Output the (x, y) coordinate of the center of the cell containing the given text.  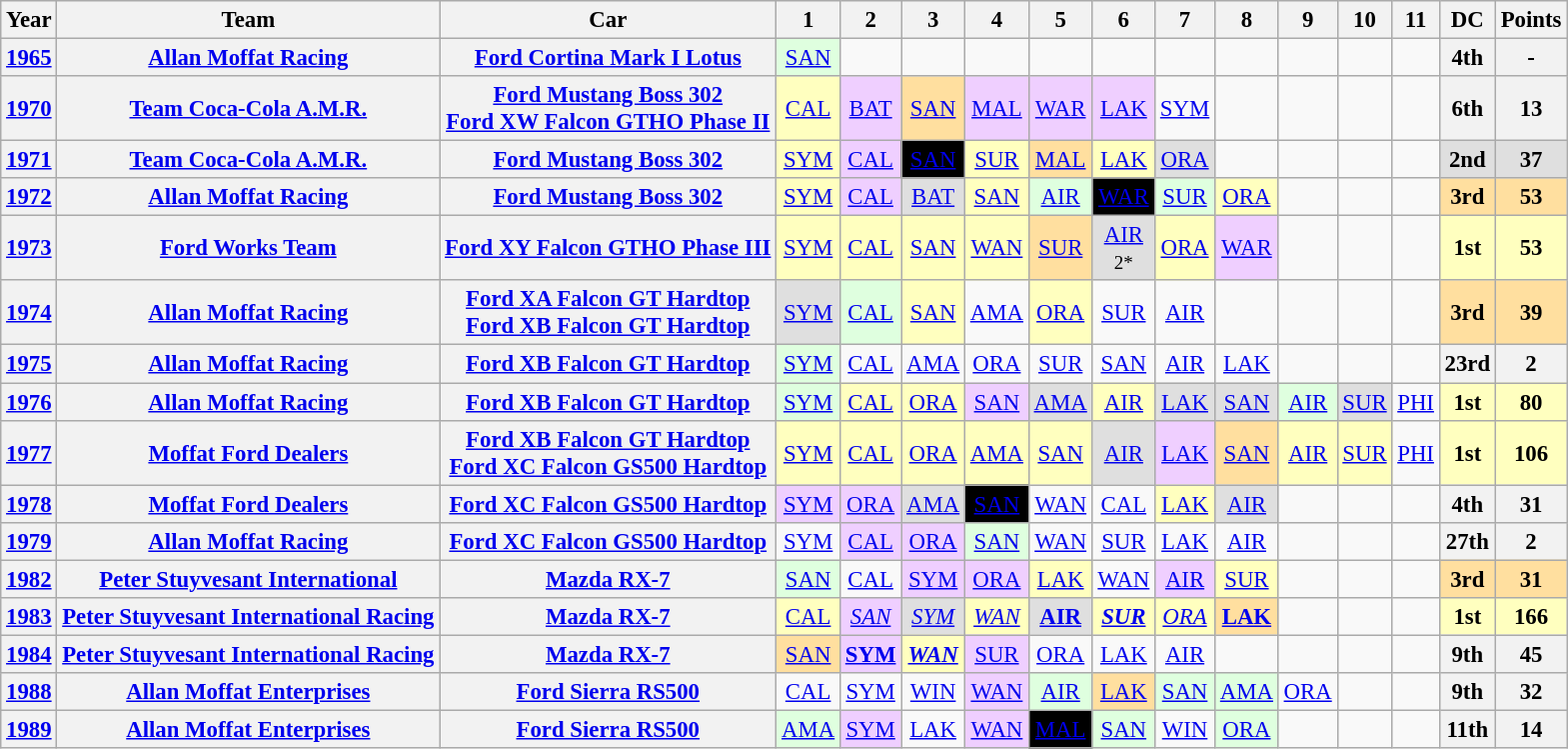
6 (1123, 20)
1976 (29, 402)
- (1531, 58)
1979 (29, 541)
Points (1531, 20)
1975 (29, 364)
5 (1060, 20)
Ford XY Falcon GTHO Phase III (608, 248)
Ford XB Falcon GT HardtopFord XC Falcon GS500 Hardtop (608, 452)
1978 (29, 504)
9 (1307, 20)
1989 (29, 729)
8 (1247, 20)
4 (997, 20)
2nd (1467, 160)
Team (248, 20)
39 (1531, 312)
6th (1467, 108)
27th (1467, 541)
37 (1531, 160)
1983 (29, 617)
1 (808, 20)
1965 (29, 58)
1970 (29, 108)
14 (1531, 729)
AIR2* (1123, 248)
Year (29, 20)
1973 (29, 248)
1974 (29, 312)
13 (1531, 108)
45 (1531, 654)
Ford XA Falcon GT HardtopFord XB Falcon GT Hardtop (608, 312)
1988 (29, 692)
10 (1365, 20)
1984 (29, 654)
7 (1185, 20)
80 (1531, 402)
32 (1531, 692)
1977 (29, 452)
Peter Stuyvesant International (248, 579)
1971 (29, 160)
Ford Mustang Boss 302Ford XW Falcon GTHO Phase II (608, 108)
11 (1415, 20)
23rd (1467, 364)
166 (1531, 617)
Ford Cortina Mark I Lotus (608, 58)
3 (933, 20)
Car (608, 20)
DC (1467, 20)
1972 (29, 197)
Ford Works Team (248, 248)
1982 (29, 579)
106 (1531, 452)
11th (1467, 729)
